From the cell containing the given text, extract its center point as [x, y] coordinate. 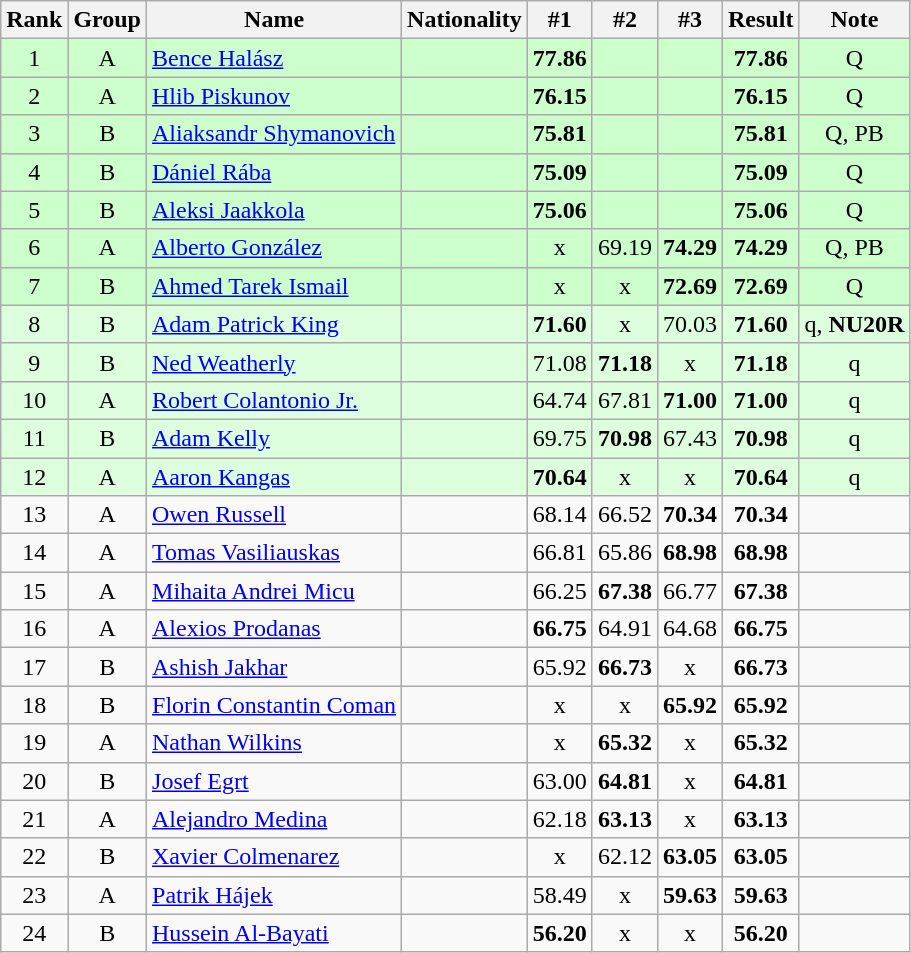
Adam Kelly [274, 438]
Tomas Vasiliauskas [274, 553]
66.81 [560, 553]
14 [34, 553]
67.81 [624, 400]
8 [34, 324]
Owen Russell [274, 515]
64.91 [624, 629]
63.00 [560, 781]
18 [34, 705]
Dániel Rába [274, 172]
15 [34, 591]
#1 [560, 20]
9 [34, 362]
Result [761, 20]
58.49 [560, 895]
Xavier Colmenarez [274, 857]
17 [34, 667]
62.18 [560, 819]
Florin Constantin Coman [274, 705]
6 [34, 248]
70.03 [690, 324]
13 [34, 515]
69.19 [624, 248]
12 [34, 477]
4 [34, 172]
#3 [690, 20]
Mihaita Andrei Micu [274, 591]
Adam Patrick King [274, 324]
10 [34, 400]
1 [34, 58]
Alberto González [274, 248]
2 [34, 96]
5 [34, 210]
Aleksi Jaakkola [274, 210]
66.52 [624, 515]
q, NU20R [854, 324]
62.12 [624, 857]
68.14 [560, 515]
Group [108, 20]
Alejandro Medina [274, 819]
11 [34, 438]
65.86 [624, 553]
Robert Colantonio Jr. [274, 400]
64.74 [560, 400]
16 [34, 629]
Nationality [465, 20]
Aaron Kangas [274, 477]
67.43 [690, 438]
22 [34, 857]
69.75 [560, 438]
23 [34, 895]
Ned Weatherly [274, 362]
Ahmed Tarek Ismail [274, 286]
Rank [34, 20]
Ashish Jakhar [274, 667]
21 [34, 819]
Josef Egrt [274, 781]
Hlib Piskunov [274, 96]
64.68 [690, 629]
Name [274, 20]
66.77 [690, 591]
24 [34, 933]
Bence Halász [274, 58]
71.08 [560, 362]
20 [34, 781]
Patrik Hájek [274, 895]
Nathan Wilkins [274, 743]
Alexios Prodanas [274, 629]
7 [34, 286]
Note [854, 20]
66.25 [560, 591]
19 [34, 743]
Aliaksandr Shymanovich [274, 134]
#2 [624, 20]
3 [34, 134]
Hussein Al-Bayati [274, 933]
